Identify which cell holds the provided text, then report its (x, y) central coordinate. 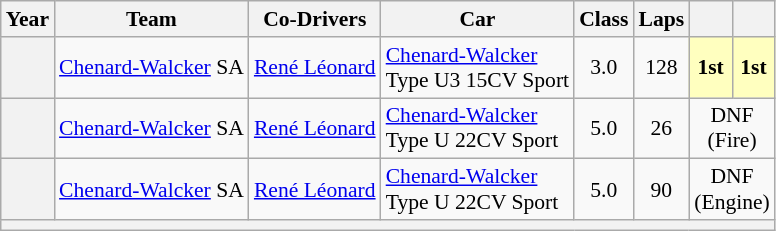
26 (661, 128)
Team (152, 19)
DNF(Engine) (732, 190)
Laps (661, 19)
90 (661, 190)
3.0 (604, 68)
Chenard-WalckerType U3 15CV Sport (478, 68)
Co-Drivers (315, 19)
Year (28, 19)
Car (478, 19)
128 (661, 68)
Class (604, 19)
DNF(Fire) (732, 128)
